Return (X, Y) of the center of cell containing provided text 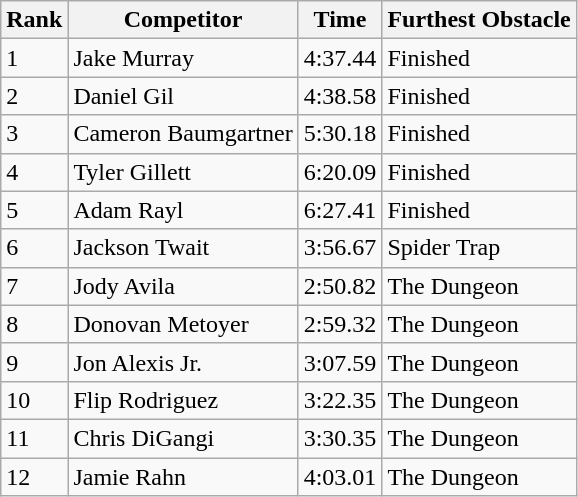
6:27.41 (340, 210)
Flip Rodriguez (183, 400)
Adam Rayl (183, 210)
Chris DiGangi (183, 438)
Jamie Rahn (183, 477)
Rank (34, 20)
Competitor (183, 20)
2 (34, 96)
Jon Alexis Jr. (183, 362)
3:30.35 (340, 438)
8 (34, 324)
7 (34, 286)
2:50.82 (340, 286)
12 (34, 477)
4 (34, 172)
Jake Murray (183, 58)
11 (34, 438)
4:37.44 (340, 58)
3:56.67 (340, 248)
2:59.32 (340, 324)
5 (34, 210)
3:07.59 (340, 362)
4:38.58 (340, 96)
Furthest Obstacle (479, 20)
5:30.18 (340, 134)
Time (340, 20)
1 (34, 58)
6:20.09 (340, 172)
Donovan Metoyer (183, 324)
Tyler Gillett (183, 172)
Jody Avila (183, 286)
4:03.01 (340, 477)
3 (34, 134)
Daniel Gil (183, 96)
Spider Trap (479, 248)
6 (34, 248)
Jackson Twait (183, 248)
9 (34, 362)
10 (34, 400)
Cameron Baumgartner (183, 134)
3:22.35 (340, 400)
